Identify which cell holds the provided text, then report its [x, y] central coordinate. 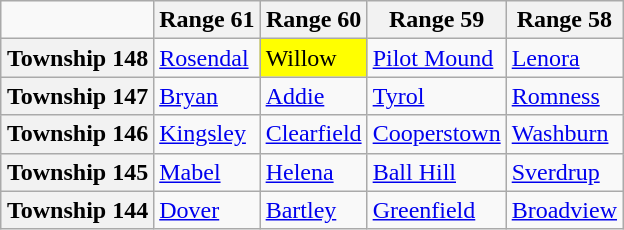
Greenfield [436, 210]
Kingsley [207, 134]
Township 145 [77, 172]
Washburn [564, 134]
Township 144 [77, 210]
Township 147 [77, 96]
Bartley [314, 210]
Range 60 [314, 20]
Helena [314, 172]
Range 58 [564, 20]
Range 61 [207, 20]
Township 146 [77, 134]
Broadview [564, 210]
Ball Hill [436, 172]
Lenora [564, 58]
Clearfield [314, 134]
Township 148 [77, 58]
Sverdrup [564, 172]
Bryan [207, 96]
Rosendal [207, 58]
Cooperstown [436, 134]
Addie [314, 96]
Range 59 [436, 20]
Mabel [207, 172]
Pilot Mound [436, 58]
Willow [314, 58]
Dover [207, 210]
Tyrol [436, 96]
Romness [564, 96]
